Find where the given text appears and provide that cell's center as (x, y) coordinate. 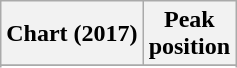
Chart (2017) (72, 34)
Peakposition (189, 34)
